Capture the cell that displays the provided text and extract its (X, Y) central coordinate. 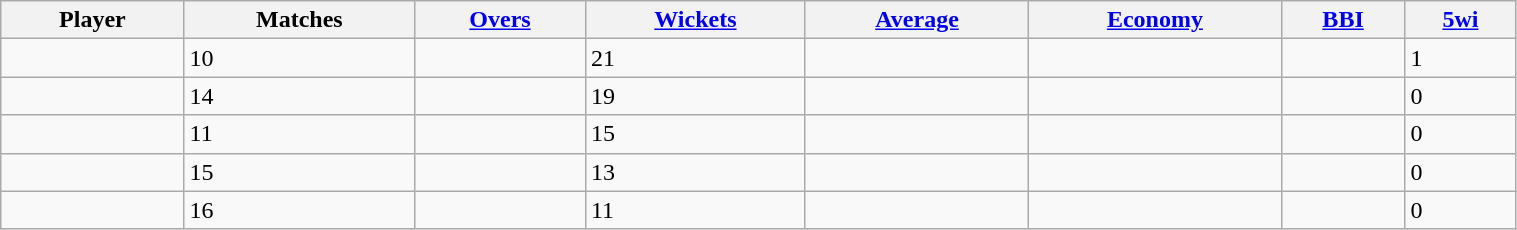
1 (1460, 58)
Average (916, 20)
14 (300, 96)
Matches (300, 20)
Player (92, 20)
Wickets (695, 20)
5wi (1460, 20)
21 (695, 58)
Economy (1156, 20)
19 (695, 96)
13 (695, 172)
BBI (1343, 20)
Overs (500, 20)
10 (300, 58)
16 (300, 210)
